Provide the (X, Y) coordinate of the cell's center where the given text is located.  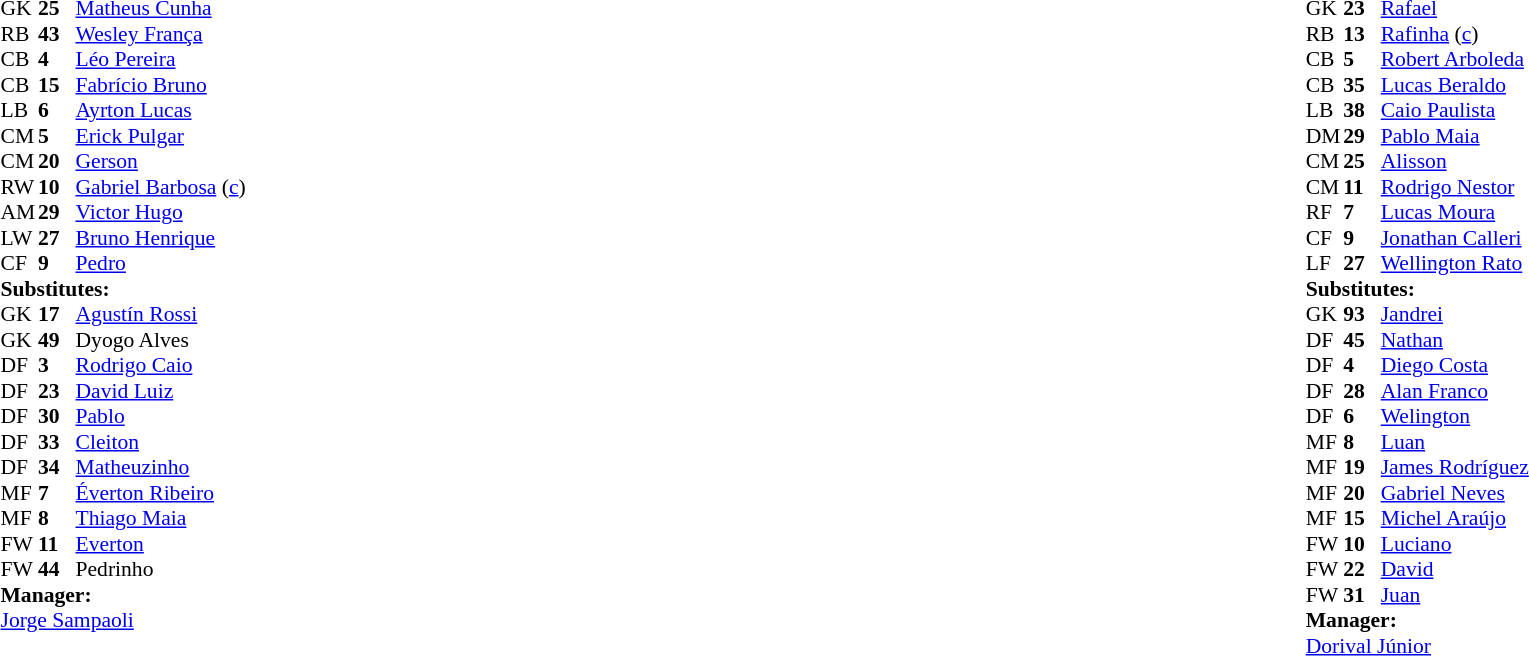
Rodrigo Caio (161, 365)
17 (57, 315)
AM (19, 213)
Léo Pereira (161, 59)
Michel Araújo (1455, 519)
Ayrton Lucas (161, 111)
23 (57, 391)
22 (1362, 569)
34 (57, 467)
Everton (161, 544)
Wesley França (161, 34)
Dyogo Alves (161, 340)
45 (1362, 340)
Victor Hugo (161, 213)
35 (1362, 85)
David Luiz (161, 391)
Agustín Rossi (161, 315)
Pedrinho (161, 569)
Juan (1455, 595)
Alisson (1455, 161)
Pablo (161, 417)
Pedro (161, 263)
RW (19, 187)
28 (1362, 391)
Matheuzinho (161, 467)
Rafinha (c) (1455, 34)
Fabrício Bruno (161, 85)
LF (1325, 263)
Diego Costa (1455, 365)
Rodrigo Nestor (1455, 187)
Éverton Ribeiro (161, 493)
Jorge Sampaoli (122, 621)
Cleiton (161, 442)
Luan (1455, 442)
Jandrei (1455, 315)
Wellington Rato (1455, 263)
Bruno Henrique (161, 238)
Gabriel Barbosa (c) (161, 187)
Erick Pulgar (161, 136)
Thiago Maia (161, 519)
43 (57, 34)
Nathan (1455, 340)
19 (1362, 467)
13 (1362, 34)
93 (1362, 315)
Gabriel Neves (1455, 493)
Jonathan Calleri (1455, 238)
James Rodríguez (1455, 467)
Gerson (161, 161)
30 (57, 417)
Alan Franco (1455, 391)
25 (1362, 161)
49 (57, 340)
RF (1325, 213)
DM (1325, 136)
44 (57, 569)
David (1455, 569)
Caio Paulista (1455, 111)
Luciano (1455, 544)
38 (1362, 111)
LW (19, 238)
Robert Arboleda (1455, 59)
Pablo Maia (1455, 136)
31 (1362, 595)
Lucas Moura (1455, 213)
33 (57, 442)
3 (57, 365)
Lucas Beraldo (1455, 85)
Welington (1455, 417)
